Extract the (X, Y) coordinate from the center of the cell holding the provided text.  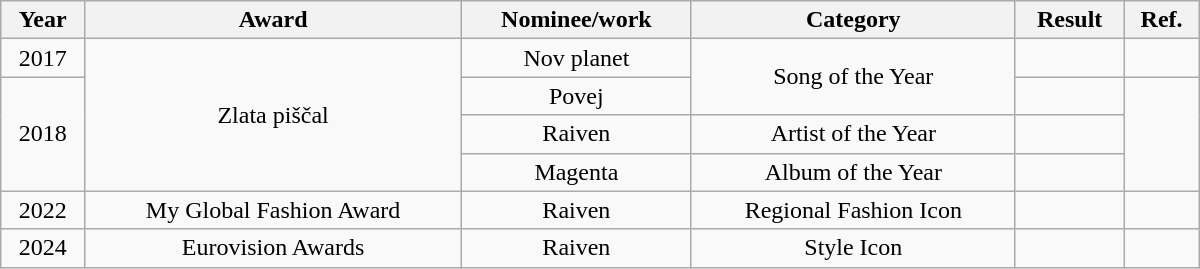
Magenta (577, 172)
My Global Fashion Award (274, 210)
Regional Fashion Icon (853, 210)
Award (274, 20)
Style Icon (853, 248)
Artist of the Year (853, 134)
Eurovision Awards (274, 248)
2024 (43, 248)
Result (1069, 20)
2017 (43, 58)
Povej (577, 96)
2022 (43, 210)
2018 (43, 134)
Nov planet (577, 58)
Category (853, 20)
Zlata piščal (274, 115)
Ref. (1162, 20)
Song of the Year (853, 77)
Nominee/work (577, 20)
Year (43, 20)
Album of the Year (853, 172)
